Pinpoint the cell where the given text exists, returning its [x, y] midpoint coordinate. 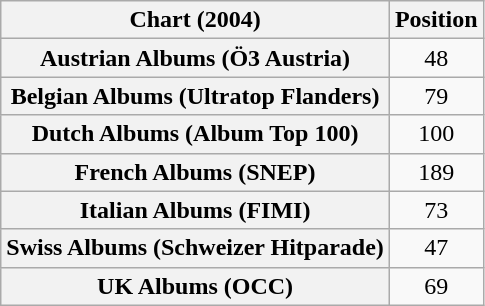
73 [436, 210]
47 [436, 248]
French Albums (SNEP) [196, 172]
189 [436, 172]
79 [436, 96]
Position [436, 20]
Dutch Albums (Album Top 100) [196, 134]
48 [436, 58]
Belgian Albums (Ultratop Flanders) [196, 96]
100 [436, 134]
Chart (2004) [196, 20]
Italian Albums (FIMI) [196, 210]
69 [436, 286]
Austrian Albums (Ö3 Austria) [196, 58]
Swiss Albums (Schweizer Hitparade) [196, 248]
UK Albums (OCC) [196, 286]
